Detect which cell encompasses the target text, then output its (X, Y) center coordinate. 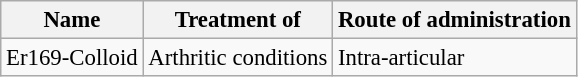
Arthritic conditions (238, 58)
Route of administration (454, 20)
Er169-Colloid (72, 58)
Intra-articular (454, 58)
Treatment of (238, 20)
Name (72, 20)
